Return the (x, y) coordinate for the center point of the cell that contains the specified text.  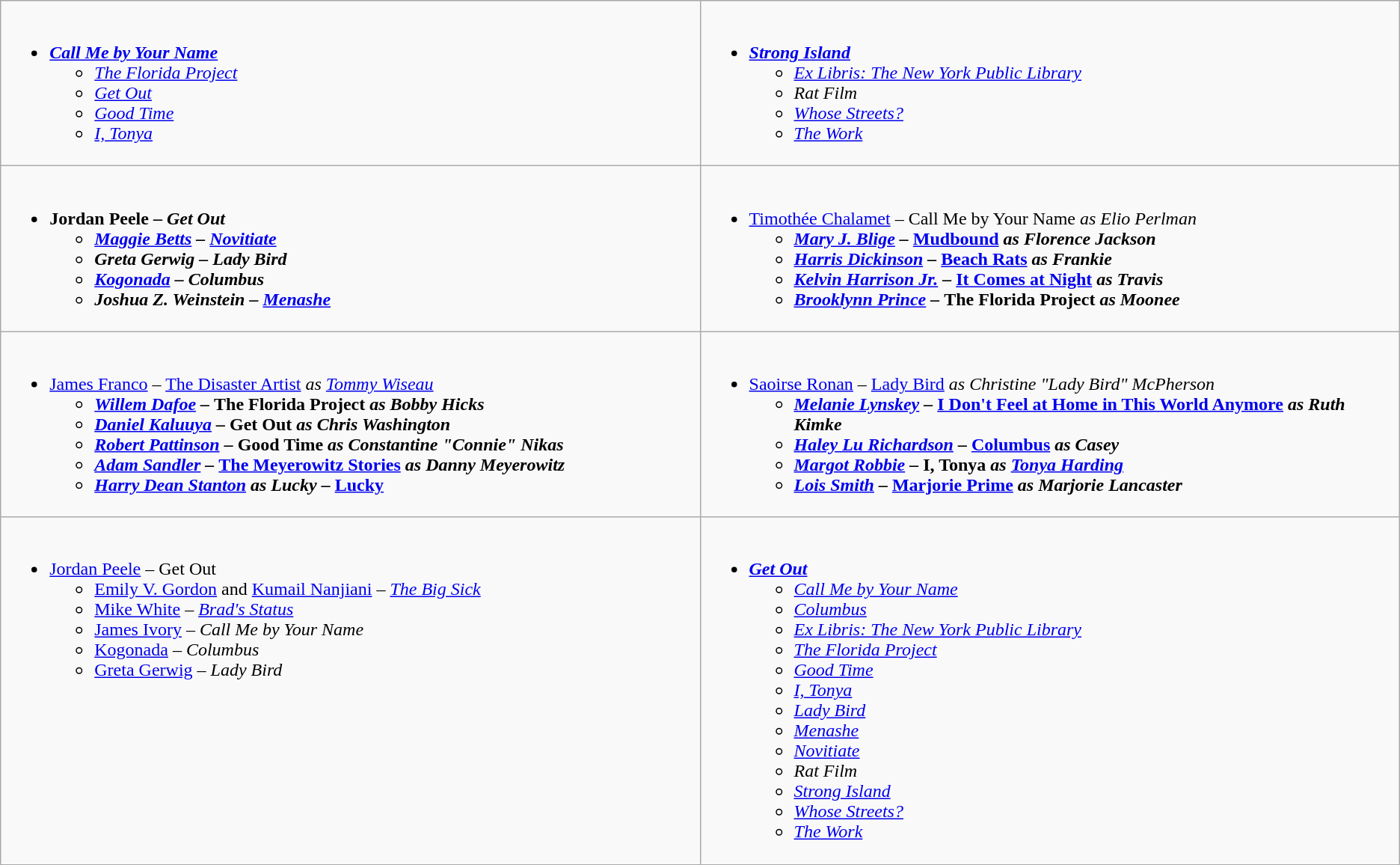
Jordan Peele – Get OutMaggie Betts – NovitiateGreta Gerwig – Lady BirdKogonada – ColumbusJoshua Z. Weinstein – Menashe (350, 248)
Call Me by Your NameThe Florida ProjectGet OutGood TimeI, Tonya (350, 84)
Strong IslandEx Libris: The New York Public LibraryRat FilmWhose Streets?The Work (1050, 84)
